Search for the cell housing the specified text and yield its (x, y) center coordinate. 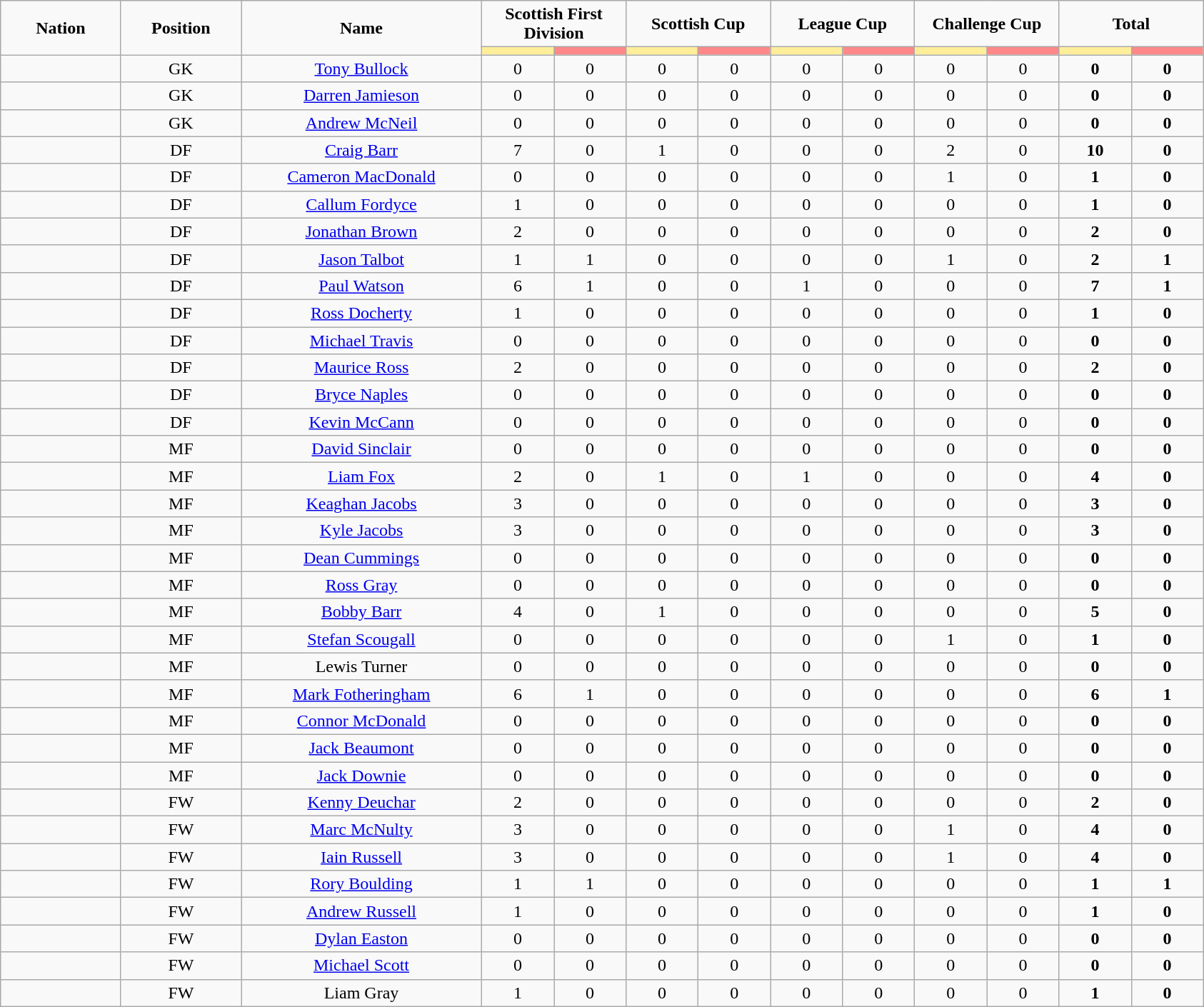
Liam Fox (361, 476)
Connor McDonald (361, 721)
Lewis Turner (361, 666)
Iain Russell (361, 857)
Jack Beaumont (361, 748)
Rory Boulding (361, 884)
Andrew McNeil (361, 123)
Challenge Cup (987, 24)
David Sinclair (361, 449)
5 (1095, 612)
Jack Downie (361, 775)
Bobby Barr (361, 612)
10 (1095, 150)
Scottish First Division (553, 24)
Kevin McCann (361, 422)
Keaghan Jacobs (361, 503)
Michael Scott (361, 966)
Paul Watson (361, 286)
Dylan Easton (361, 938)
Nation (61, 28)
Ross Docherty (361, 313)
Marc McNulty (361, 830)
Total (1131, 24)
Kyle Jacobs (361, 531)
Jason Talbot (361, 259)
Stefan Scougall (361, 639)
Position (181, 28)
Jonathan Brown (361, 231)
Maurice Ross (361, 368)
Darren Jamieson (361, 96)
Craig Barr (361, 150)
Michael Travis (361, 341)
Bryce Naples (361, 395)
League Cup (843, 24)
Dean Cummings (361, 558)
Mark Fotheringham (361, 693)
Callum Fordyce (361, 204)
Cameron MacDonald (361, 177)
Kenny Deuchar (361, 803)
Andrew Russell (361, 911)
Ross Gray (361, 585)
Scottish Cup (698, 24)
Name (361, 28)
Liam Gray (361, 993)
Tony Bullock (361, 69)
